For the text-containing cell, return its midpoint in [x, y] coordinate format. 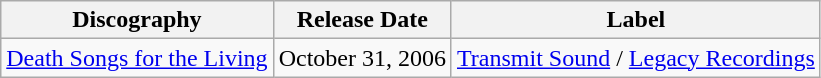
Death Songs for the Living [137, 58]
Discography [137, 20]
Release Date [362, 20]
Label [636, 20]
October 31, 2006 [362, 58]
Transmit Sound / Legacy Recordings [636, 58]
